Pinpoint the cell where the given text exists, returning its (X, Y) midpoint coordinate. 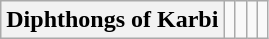
Diphthongs of Karbi (112, 20)
